Detect which cell encompasses the target text, then output its (X, Y) center coordinate. 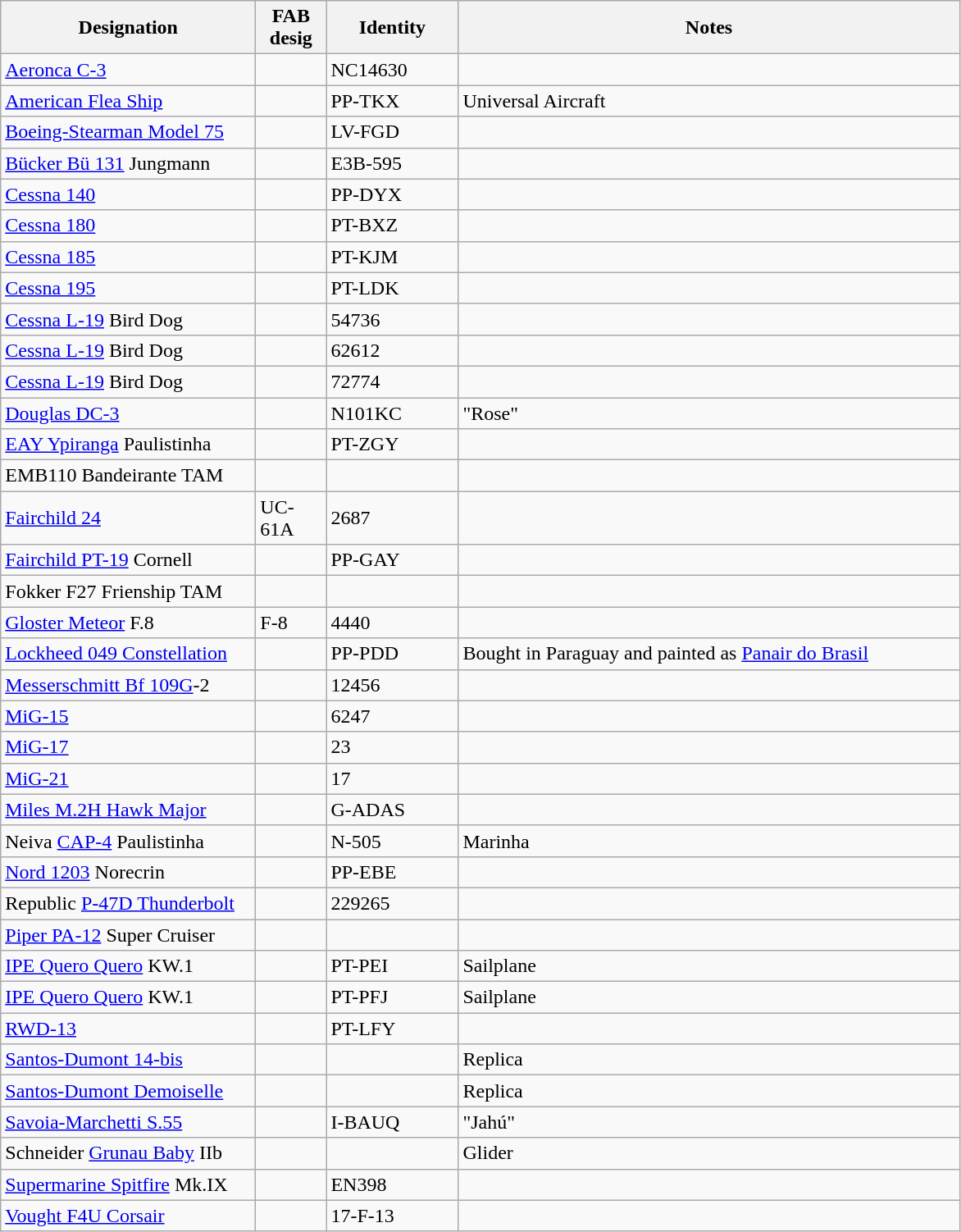
PP-TKX (392, 101)
Savoia-Marchetti S.55 (128, 1122)
American Flea Ship (128, 101)
I-BAUQ (392, 1122)
Cessna 180 (128, 226)
MiG-21 (128, 778)
MiG-17 (128, 747)
N101KC (392, 413)
4440 (392, 623)
F-8 (291, 623)
PT-BXZ (392, 226)
229265 (392, 903)
Boeing-Stearman Model 75 (128, 132)
6247 (392, 716)
PP-GAY (392, 560)
Nord 1203 Norecrin (128, 872)
17-F-13 (392, 1216)
PP-PDD (392, 654)
Miles M.2H Hawk Major (128, 810)
Cessna 140 (128, 194)
Schneider Grunau Baby IIb (128, 1153)
Fairchild 24 (128, 518)
Aeronca C-3 (128, 70)
MiG-15 (128, 716)
Glider (708, 1153)
Designation (128, 28)
Fokker F27 Frienship TAM (128, 591)
"Rose" (708, 413)
LV-FGD (392, 132)
Notes (708, 28)
PT-LFY (392, 1029)
FAB desig (291, 28)
EAY Ypiranga Paulistinha (128, 445)
Identity (392, 28)
Bought in Paraguay and painted as Panair do Brasil (708, 654)
Santos-Dumont 14-bis (128, 1060)
Lockheed 049 Constellation (128, 654)
PP-DYX (392, 194)
UC-61A (291, 518)
EN398 (392, 1184)
G-ADAS (392, 810)
Gloster Meteor F.8 (128, 623)
E3B-595 (392, 163)
Fairchild PT-19 Cornell (128, 560)
Bücker Bü 131 Jungmann (128, 163)
Supermarine Spitfire Mk.IX (128, 1184)
Santos-Dumont Demoiselle (128, 1091)
Republic P-47D Thunderbolt (128, 903)
Piper PA-12 Super Cruiser (128, 934)
PP-EBE (392, 872)
PT-ZGY (392, 445)
23 (392, 747)
54736 (392, 319)
N-505 (392, 841)
EMB110 Bandeirante TAM (128, 476)
Vought F4U Corsair (128, 1216)
RWD-13 (128, 1029)
Cessna 195 (128, 288)
62612 (392, 350)
PT-KJM (392, 257)
NC14630 (392, 70)
12456 (392, 685)
PT-LDK (392, 288)
Douglas DC-3 (128, 413)
Cessna 185 (128, 257)
2687 (392, 518)
72774 (392, 381)
Messerschmitt Bf 109G-2 (128, 685)
17 (392, 778)
Neiva CAP-4 Paulistinha (128, 841)
Universal Aircraft (708, 101)
"Jahú" (708, 1122)
PT-PFJ (392, 997)
PT-PEI (392, 966)
Marinha (708, 841)
